For the text-containing cell, return its midpoint in (X, Y) coordinate format. 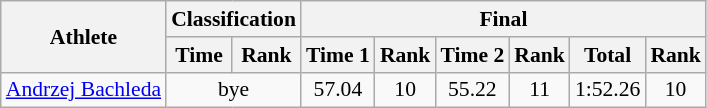
1:52.26 (608, 90)
Time (199, 55)
Athlete (84, 36)
Time 2 (472, 55)
11 (540, 90)
Classification (234, 19)
Final (504, 19)
57.04 (338, 90)
Andrzej Bachleda (84, 90)
55.22 (472, 90)
bye (234, 90)
Time 1 (338, 55)
Total (608, 55)
